Scan for the cell matching the given text and deliver its (X, Y) coordinate at center. 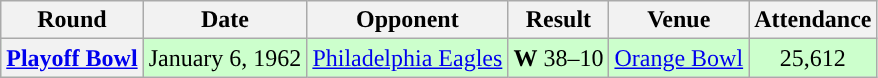
Playoff Bowl (72, 58)
Date (225, 20)
W 38–10 (558, 58)
Attendance (813, 20)
Opponent (408, 20)
Orange Bowl (679, 58)
Round (72, 20)
25,612 (813, 58)
Result (558, 20)
Philadelphia Eagles (408, 58)
Venue (679, 20)
January 6, 1962 (225, 58)
